For the text-containing cell, return its midpoint in [X, Y] coordinate format. 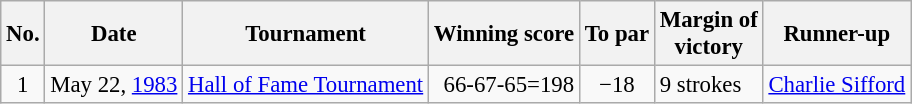
Margin ofvictory [708, 34]
Charlie Sifford [836, 85]
−18 [616, 85]
1 [23, 85]
9 strokes [708, 85]
Date [114, 34]
No. [23, 34]
Runner-up [836, 34]
Hall of Fame Tournament [306, 85]
Tournament [306, 34]
May 22, 1983 [114, 85]
To par [616, 34]
Winning score [504, 34]
66-67-65=198 [504, 85]
